Identify which cell holds the provided text, then report its (x, y) central coordinate. 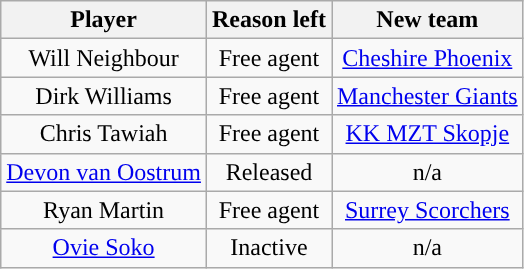
Ovie Soko (104, 248)
Will Neighbour (104, 58)
Cheshire Phoenix (428, 58)
Manchester Giants (428, 96)
Reason left (268, 20)
New team (428, 20)
Chris Tawiah (104, 134)
Surrey Scorchers (428, 210)
KK MZT Skopje (428, 134)
Player (104, 20)
Released (268, 172)
Devon van Oostrum (104, 172)
Ryan Martin (104, 210)
Dirk Williams (104, 96)
Inactive (268, 248)
